For the text-containing cell, return its midpoint in (X, Y) coordinate format. 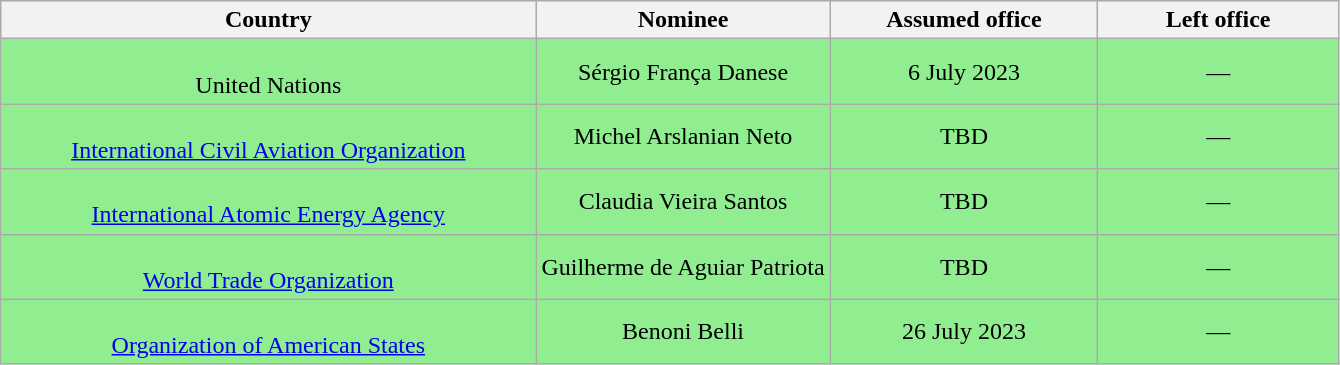
Left office (1218, 20)
26 July 2023 (964, 332)
United Nations (268, 72)
International Atomic Energy Agency (268, 202)
Country (268, 20)
Assumed office (964, 20)
World Trade Organization (268, 266)
Sérgio França Danese (683, 72)
International Civil Aviation Organization (268, 136)
Nominee (683, 20)
Benoni Belli (683, 332)
Michel Arslanian Neto (683, 136)
Guilherme de Aguiar Patriota (683, 266)
6 July 2023 (964, 72)
Organization of American States (268, 332)
Claudia Vieira Santos (683, 202)
